Search for the cell housing the specified text and yield its (X, Y) center coordinate. 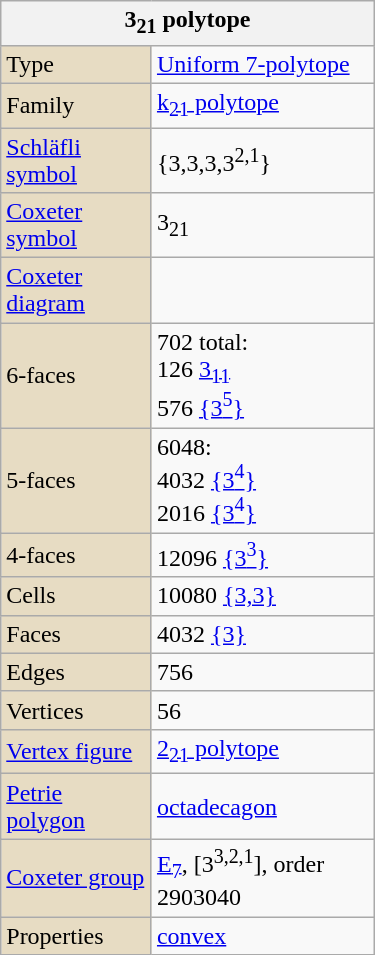
Properties (76, 936)
Family (76, 105)
5-faces (76, 480)
Uniform 7-polytope (262, 64)
6048:4032 {34}2016 {34} (262, 480)
10080 {3,3} (262, 596)
4032 {3} (262, 634)
Vertices (76, 710)
{3,3,3,32,1} (262, 160)
Cells (76, 596)
Faces (76, 634)
Coxeter diagram (76, 290)
Vertex figure (76, 751)
4-faces (76, 556)
Petrie polygon (76, 806)
Coxeter symbol (76, 226)
321 polytope (188, 23)
221 polytope (262, 751)
756 (262, 672)
convex (262, 936)
E7, [33,2,1], order 2903040 (262, 878)
56 (262, 710)
6-faces (76, 376)
12096 {33} (262, 556)
Schläfli symbol (76, 160)
Edges (76, 672)
octadecagon (262, 806)
702 total:126 311576 {35} (262, 376)
Coxeter group (76, 878)
k21 polytope (262, 105)
Type (76, 64)
321 (262, 226)
